For the text-containing cell, return its midpoint in (x, y) coordinate format. 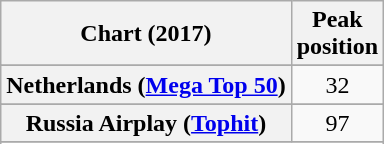
32 (337, 85)
Chart (2017) (146, 34)
Netherlands (Mega Top 50) (146, 85)
97 (337, 123)
Peakposition (337, 34)
Russia Airplay (Tophit) (146, 123)
